Identify which cell holds the provided text, then report its [X, Y] central coordinate. 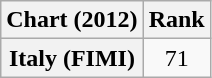
Italy (FIMI) [72, 58]
Chart (2012) [72, 20]
Rank [176, 20]
71 [176, 58]
